Scan for the cell matching the given text and deliver its [x, y] coordinate at center. 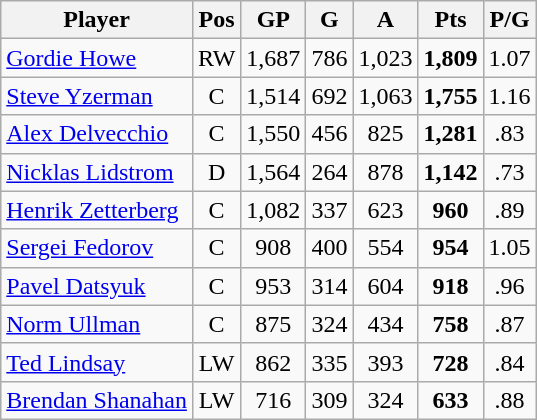
Gordie Howe [97, 58]
1,063 [386, 96]
P/G [510, 20]
GP [274, 20]
Alex Delvecchio [97, 134]
G [330, 20]
Pavel Datsyuk [97, 286]
862 [274, 362]
Norm Ullman [97, 324]
335 [330, 362]
1.07 [510, 58]
1,281 [450, 134]
1,809 [450, 58]
400 [330, 248]
.88 [510, 400]
825 [386, 134]
.96 [510, 286]
1.05 [510, 248]
.84 [510, 362]
758 [450, 324]
RW [216, 58]
878 [386, 172]
.83 [510, 134]
D [216, 172]
393 [386, 362]
Pos [216, 20]
1,687 [274, 58]
728 [450, 362]
434 [386, 324]
337 [330, 210]
623 [386, 210]
264 [330, 172]
692 [330, 96]
953 [274, 286]
Pts [450, 20]
1,082 [274, 210]
Brendan Shanahan [97, 400]
Henrik Zetterberg [97, 210]
875 [274, 324]
633 [450, 400]
1,142 [450, 172]
1,514 [274, 96]
954 [450, 248]
Sergei Fedorov [97, 248]
918 [450, 286]
554 [386, 248]
309 [330, 400]
1.16 [510, 96]
960 [450, 210]
Nicklas Lidstrom [97, 172]
Ted Lindsay [97, 362]
1,550 [274, 134]
1,023 [386, 58]
1,755 [450, 96]
.73 [510, 172]
786 [330, 58]
.87 [510, 324]
456 [330, 134]
Steve Yzerman [97, 96]
908 [274, 248]
A [386, 20]
Player [97, 20]
1,564 [274, 172]
314 [330, 286]
604 [386, 286]
716 [274, 400]
.89 [510, 210]
